Capture the cell that displays the provided text and extract its [X, Y] central coordinate. 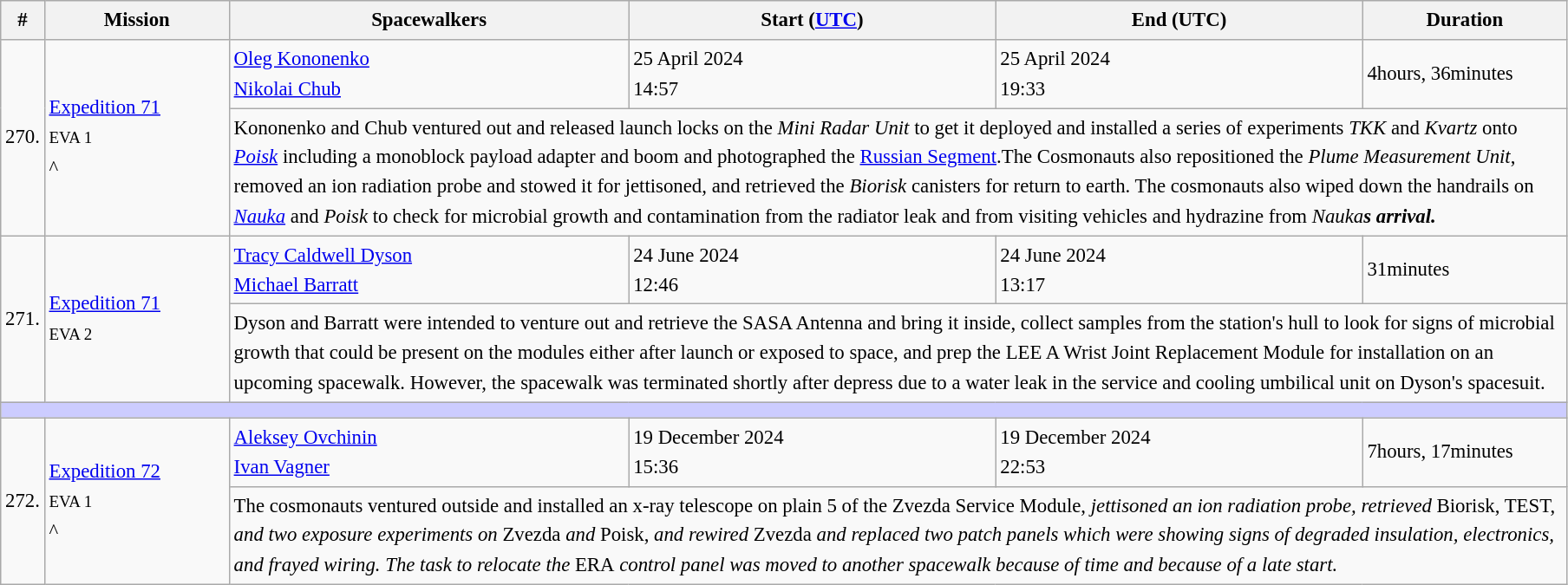
Mission [137, 21]
25 April 202414:57 [812, 75]
Start (UTC) [812, 21]
24 June 2024 12:46 [812, 270]
Duration [1465, 21]
Oleg Kononenko Nikolai Chub [428, 75]
Expedition 71EVA 1^ [137, 138]
Expedition 72EVA 1^ [137, 501]
271. [23, 319]
272. [23, 501]
4hours, 36minutes [1465, 75]
270. [23, 138]
7hours, 17minutes [1465, 452]
31minutes [1465, 270]
19 December 202422:53 [1179, 452]
Aleksey Ovchinin Ivan Vagner [428, 452]
Tracy Caldwell Dyson Michael Barratt [428, 270]
Expedition 71EVA 2 [137, 319]
24 June 2024 13:17 [1179, 270]
19 December 202415:36 [812, 452]
End (UTC) [1179, 21]
Spacewalkers [428, 21]
25 April 202419:33 [1179, 75]
# [23, 21]
